Find where the given text appears and provide that cell's center as [x, y] coordinate. 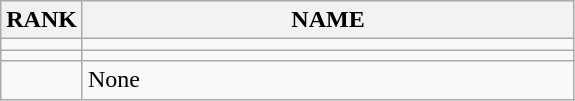
None [328, 80]
RANK [42, 20]
NAME [328, 20]
